Provide the (x, y) coordinate of the cell's center where the given text is located.  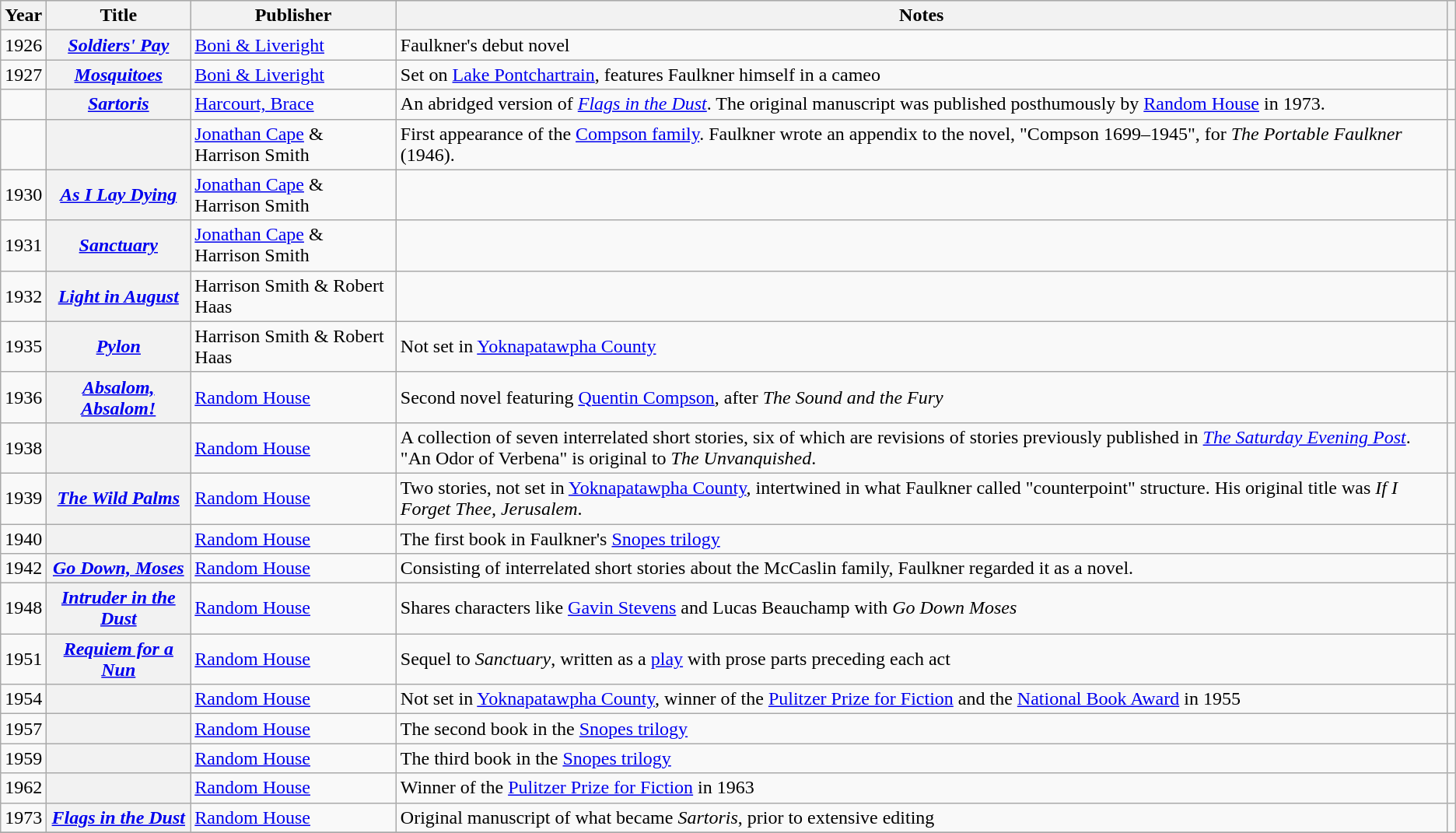
Light in August (118, 296)
Harcourt, Brace (294, 104)
1926 (23, 45)
Intruder in the Dust (118, 608)
1957 (23, 729)
Shares characters like Gavin Stevens and Lucas Beauchamp with Go Down Moses (921, 608)
Pylon (118, 347)
Winner of the Pulitzer Prize for Fiction in 1963 (921, 788)
1935 (23, 347)
1931 (23, 246)
Set on Lake Pontchartrain, features Faulkner himself in a cameo (921, 75)
Year (23, 16)
The second book in the Snopes trilogy (921, 729)
1959 (23, 758)
As I Lay Dying (118, 194)
Requiem for a Nun (118, 660)
Sartoris (118, 104)
Sequel to Sanctuary, written as a play with prose parts preceding each act (921, 660)
1936 (23, 397)
1927 (23, 75)
Not set in Yoknapatawpha County (921, 347)
1938 (23, 448)
1954 (23, 699)
Original manuscript of what became Sartoris, prior to extensive editing (921, 817)
1932 (23, 296)
Notes (921, 16)
1973 (23, 817)
1948 (23, 608)
Sanctuary (118, 246)
Faulkner's debut novel (921, 45)
First appearance of the Compson family. Faulkner wrote an appendix to the novel, "Compson 1699–1945", for The Portable Faulkner (1946). (921, 145)
Go Down, Moses (118, 569)
1940 (23, 539)
Flags in the Dust (118, 817)
1962 (23, 788)
1930 (23, 194)
Soldiers' Pay (118, 45)
An abridged version of Flags in the Dust. The original manuscript was published posthumously by Random House in 1973. (921, 104)
Title (118, 16)
The third book in the Snopes trilogy (921, 758)
1942 (23, 569)
1951 (23, 660)
Mosquitoes (118, 75)
Second novel featuring Quentin Compson, after The Sound and the Fury (921, 397)
Consisting of interrelated short stories about the McCaslin family, Faulkner regarded it as a novel. (921, 569)
Absalom, Absalom! (118, 397)
Publisher (294, 16)
The first book in Faulkner's Snopes trilogy (921, 539)
Not set in Yoknapatawpha County, winner of the Pulitzer Prize for Fiction and the National Book Award in 1955 (921, 699)
The Wild Palms (118, 498)
1939 (23, 498)
